Extract the [x, y] coordinate from the center of the cell holding the provided text.  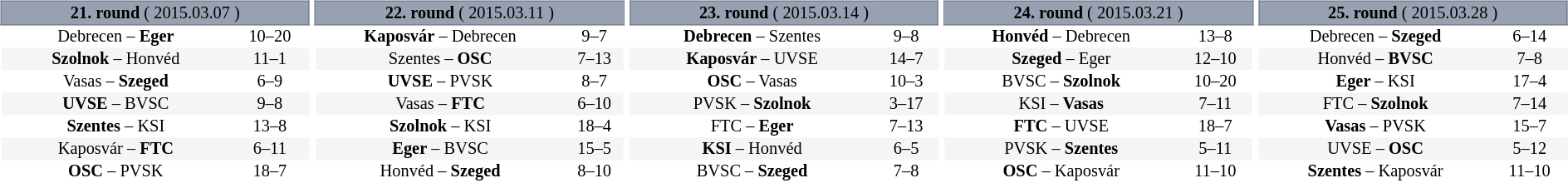
6–14 [1530, 37]
Honvéd – Szeged [440, 171]
6–10 [595, 105]
5–12 [1530, 150]
Szolnok – Honvéd [115, 60]
9–7 [595, 37]
15–5 [595, 150]
8–7 [595, 82]
Vasas – Szeged [115, 82]
6–5 [907, 150]
Kaposvár – FTC [115, 150]
BVSC – Szeged [752, 171]
BVSC – Szolnok [1061, 82]
Szentes – OSC [440, 60]
6–9 [269, 82]
KSI – Vasas [1061, 105]
12–10 [1215, 60]
6–11 [269, 150]
UVSE – OSC [1375, 150]
Szeged – Eger [1061, 60]
PVSK – Szolnok [752, 105]
3–17 [907, 105]
FTC – UVSE [1061, 126]
8–10 [595, 171]
KSI – Honvéd [752, 150]
7–11 [1215, 105]
UVSE – BVSC [115, 105]
Debrecen – Szeged [1375, 37]
21. round ( 2015.03.07 ) [154, 12]
Szolnok – KSI [440, 126]
Vasas – PVSK [1375, 126]
Debrecen – Szentes [752, 37]
FTC – Eger [752, 126]
22. round ( 2015.03.11 ) [470, 12]
Szentes – Kaposvár [1375, 171]
Vasas – FTC [440, 105]
18–4 [595, 126]
PVSK – Szentes [1061, 150]
23. round ( 2015.03.14 ) [784, 12]
10–3 [907, 82]
OSC – PVSK [115, 171]
Honvéd – Debrecen [1061, 37]
Eger – KSI [1375, 82]
Eger – BVSC [440, 150]
Kaposvár – Debrecen [440, 37]
Honvéd – BVSC [1375, 60]
25. round ( 2015.03.28 ) [1414, 12]
Szentes – KSI [115, 126]
Debrecen – Eger [115, 37]
UVSE – PVSK [440, 82]
FTC – Szolnok [1375, 105]
5–11 [1215, 150]
24. round ( 2015.03.21 ) [1098, 12]
15–7 [1530, 126]
7–14 [1530, 105]
17–4 [1530, 82]
OSC – Kaposvár [1061, 171]
OSC – Vasas [752, 82]
14–7 [907, 60]
11–1 [269, 60]
Kaposvár – UVSE [752, 60]
